Detect which cell encompasses the target text, then output its [X, Y] center coordinate. 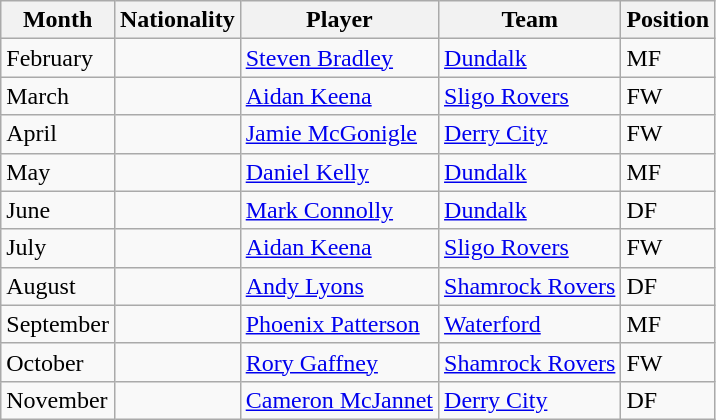
September [58, 324]
Position [668, 20]
June [58, 210]
February [58, 58]
Rory Gaffney [339, 362]
Steven Bradley [339, 58]
July [58, 248]
Jamie McGonigle [339, 134]
Waterford [530, 324]
May [58, 172]
Daniel Kelly [339, 172]
Nationality [177, 20]
October [58, 362]
Phoenix Patterson [339, 324]
Player [339, 20]
March [58, 96]
Mark Connolly [339, 210]
Team [530, 20]
August [58, 286]
Month [58, 20]
Andy Lyons [339, 286]
November [58, 400]
Cameron McJannet [339, 400]
April [58, 134]
